Identify which cell holds the provided text, then report its [X, Y] central coordinate. 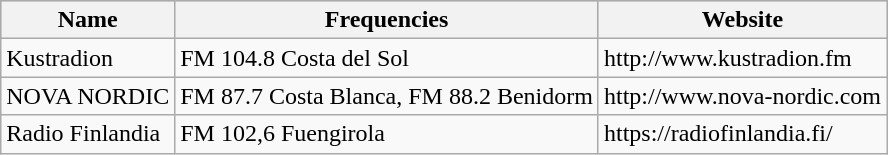
https://radiofinlandia.fi/ [742, 134]
Website [742, 20]
FM 104.8 Costa del Sol [387, 58]
NOVA NORDIC [88, 96]
Kustradion [88, 58]
Name [88, 20]
http://www.nova-nordic.com [742, 96]
FM 87.7 Costa Blanca, FM 88.2 Benidorm [387, 96]
http://www.kustradion.fm [742, 58]
Frequencies [387, 20]
Radio Finlandia [88, 134]
FM 102,6 Fuengirola [387, 134]
